Locate the cell with the specified text and output its [X, Y] center coordinate. 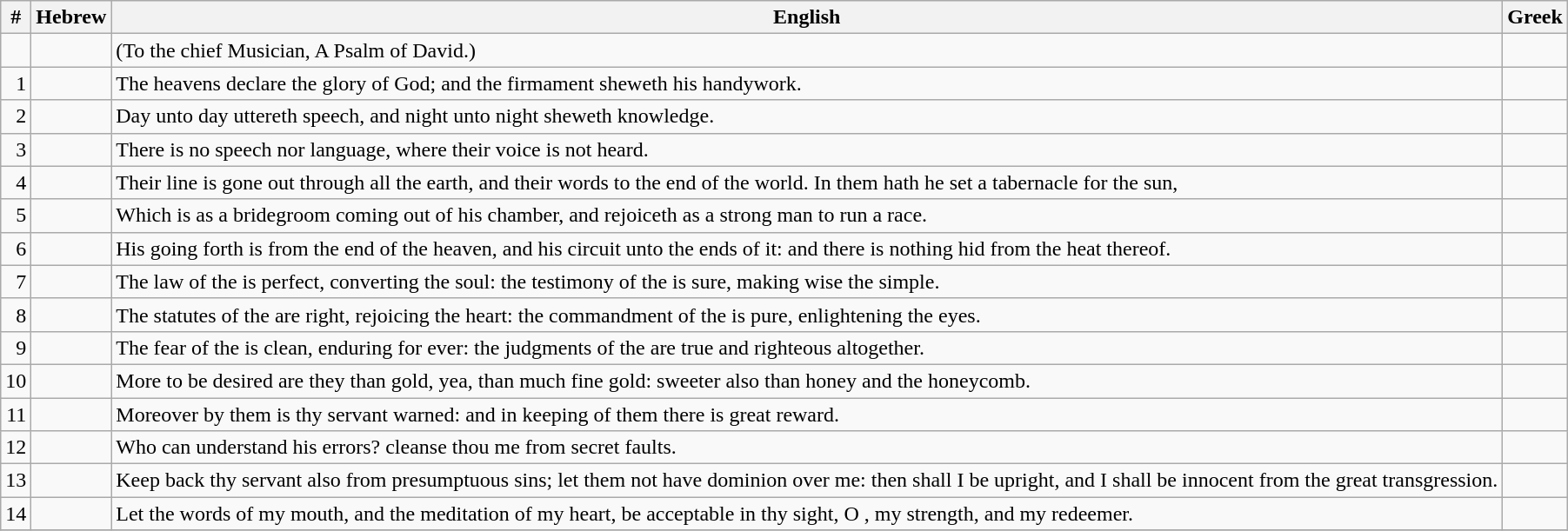
Greek [1536, 17]
10 [16, 381]
(To the chief Musician, A Psalm of David.) [807, 50]
11 [16, 415]
Their line is gone out through all the earth, and their words to the end of the world. In them hath he set a tabernacle for the sun, [807, 183]
There is no speech nor language, where their voice is not heard. [807, 149]
The law of the is perfect, converting the soul: the testimony of the is sure, making wise the simple. [807, 282]
The fear of the is clean, enduring for ever: the judgments of the are true and righteous altogether. [807, 348]
5 [16, 216]
1 [16, 83]
7 [16, 282]
# [16, 17]
The statutes of the are right, rejoicing the heart: the commandment of the is pure, enlightening the eyes. [807, 315]
4 [16, 183]
Let the words of my mouth, and the meditation of my heart, be acceptable in thy sight, O , my strength, and my redeemer. [807, 514]
Hebrew [71, 17]
Which is as a bridegroom coming out of his chamber, and rejoiceth as a strong man to run a race. [807, 216]
6 [16, 249]
8 [16, 315]
More to be desired are they than gold, yea, than much fine gold: sweeter also than honey and the honeycomb. [807, 381]
9 [16, 348]
Moreover by them is thy servant warned: and in keeping of them there is great reward. [807, 415]
3 [16, 149]
14 [16, 514]
12 [16, 448]
His going forth is from the end of the heaven, and his circuit unto the ends of it: and there is nothing hid from the heat thereof. [807, 249]
Day unto day uttereth speech, and night unto night sheweth knowledge. [807, 116]
2 [16, 116]
English [807, 17]
Who can understand his errors? cleanse thou me from secret faults. [807, 448]
13 [16, 481]
The heavens declare the glory of God; and the firmament sheweth his handywork. [807, 83]
